Search for the cell housing the specified text and yield its (X, Y) center coordinate. 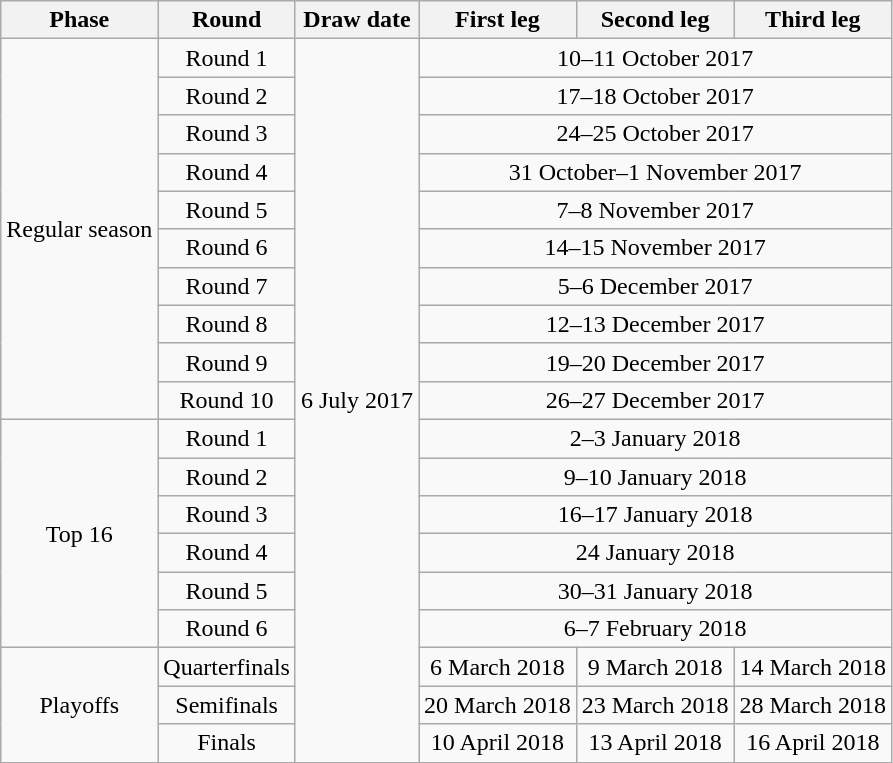
2–3 January 2018 (656, 438)
Third leg (813, 20)
28 March 2018 (813, 705)
24–25 October 2017 (656, 134)
Semifinals (227, 705)
First leg (498, 20)
Round (227, 20)
Second leg (655, 20)
9–10 January 2018 (656, 477)
31 October–1 November 2017 (656, 172)
23 March 2018 (655, 705)
Finals (227, 743)
17–18 October 2017 (656, 96)
Draw date (356, 20)
19–20 December 2017 (656, 362)
12–13 December 2017 (656, 324)
26–27 December 2017 (656, 400)
6 March 2018 (498, 667)
16–17 January 2018 (656, 515)
10 April 2018 (498, 743)
Regular season (80, 230)
Quarterfinals (227, 667)
Top 16 (80, 533)
Round 10 (227, 400)
6–7 February 2018 (656, 629)
30–31 January 2018 (656, 591)
14 March 2018 (813, 667)
16 April 2018 (813, 743)
6 July 2017 (356, 400)
Round 7 (227, 286)
Playoffs (80, 705)
Phase (80, 20)
9 March 2018 (655, 667)
20 March 2018 (498, 705)
Round 9 (227, 362)
24 January 2018 (656, 553)
5–6 December 2017 (656, 286)
Round 8 (227, 324)
14–15 November 2017 (656, 248)
13 April 2018 (655, 743)
10–11 October 2017 (656, 58)
7–8 November 2017 (656, 210)
